Capture the cell that displays the provided text and extract its (X, Y) central coordinate. 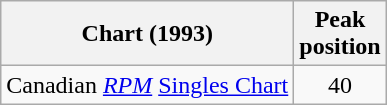
Canadian RPM Singles Chart (148, 85)
Chart (1993) (148, 34)
Peakposition (340, 34)
40 (340, 85)
